Return (X, Y) of the center of cell containing provided text 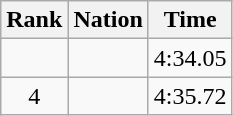
Rank (34, 20)
4 (34, 96)
Time (190, 20)
Nation (108, 20)
4:35.72 (190, 96)
4:34.05 (190, 58)
